Return (x, y) of the center of cell containing provided text 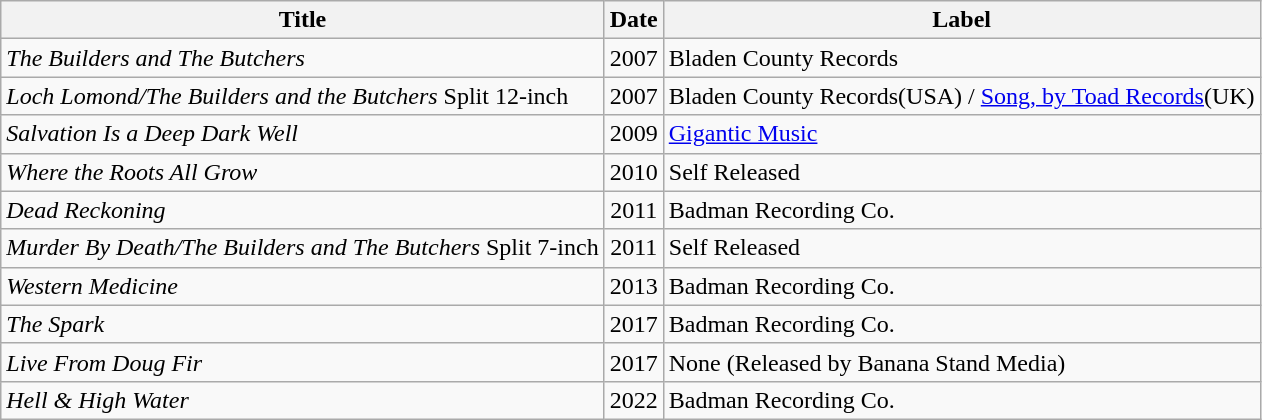
Bladen County Records(USA) / Song, by Toad Records(UK) (962, 96)
Gigantic Music (962, 134)
Live From Doug Fir (302, 362)
Bladen County Records (962, 58)
None (Released by Banana Stand Media) (962, 362)
Hell & High Water (302, 400)
Date (634, 20)
Salvation Is a Deep Dark Well (302, 134)
2022 (634, 400)
Title (302, 20)
Where the Roots All Grow (302, 172)
2009 (634, 134)
The Builders and The Butchers (302, 58)
Loch Lomond/The Builders and the Butchers Split 12-inch (302, 96)
Western Medicine (302, 286)
2010 (634, 172)
Dead Reckoning (302, 210)
Label (962, 20)
2013 (634, 286)
Murder By Death/The Builders and The Butchers Split 7-inch (302, 248)
The Spark (302, 324)
